Pinpoint the cell where the given text exists, returning its [X, Y] midpoint coordinate. 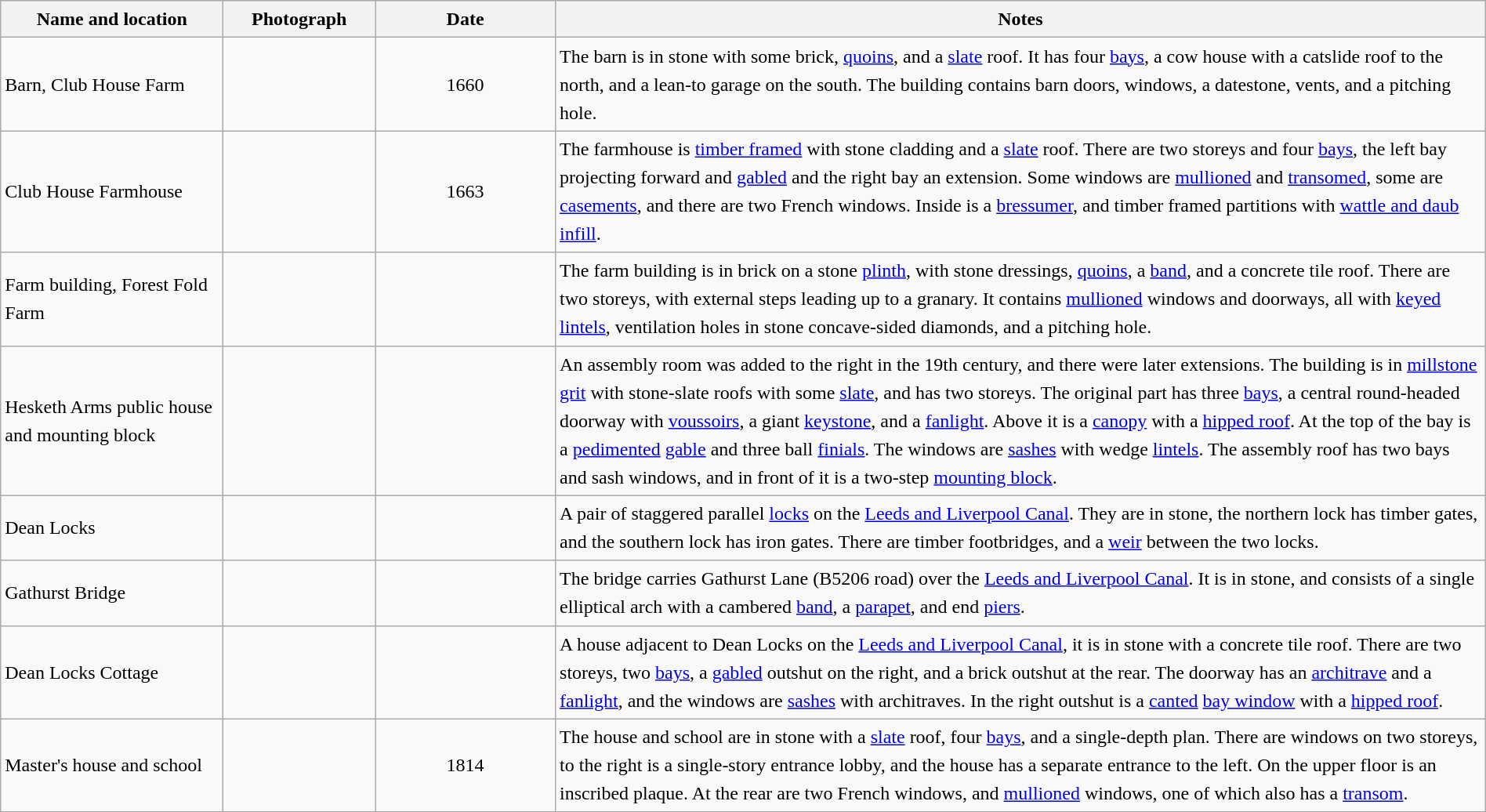
Barn, Club House Farm [112, 85]
Photograph [299, 19]
Hesketh Arms public house and mounting block [112, 420]
Farm building, Forest Fold Farm [112, 299]
1660 [466, 85]
Gathurst Bridge [112, 593]
Notes [1020, 19]
Dean Locks [112, 528]
Date [466, 19]
Name and location [112, 19]
Dean Locks Cottage [112, 672]
Master's house and school [112, 765]
1663 [466, 191]
1814 [466, 765]
Club House Farmhouse [112, 191]
